Detect which cell encompasses the target text, then output its [X, Y] center coordinate. 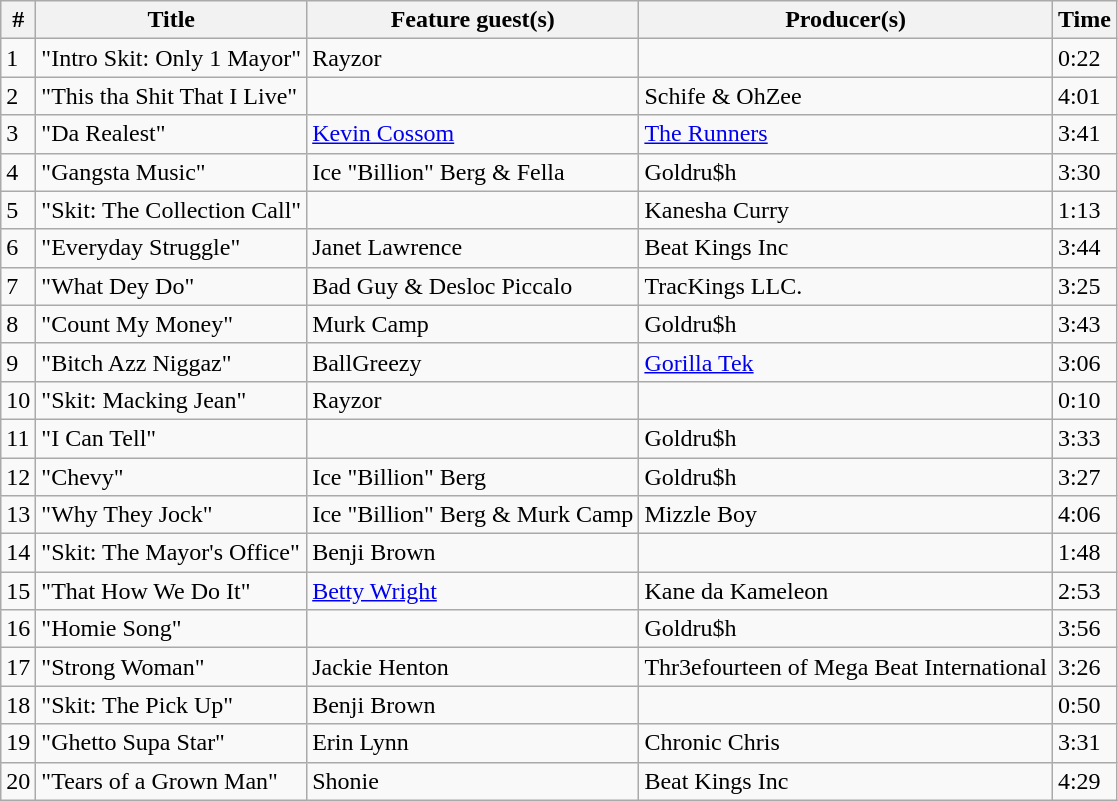
The Runners [846, 134]
13 [18, 515]
"Bitch Azz Niggaz" [172, 362]
17 [18, 667]
"Homie Song" [172, 629]
Erin Lynn [473, 743]
12 [18, 477]
1:48 [1084, 553]
"This tha Shit That I Live" [172, 96]
3:26 [1084, 667]
6 [18, 248]
"Skit: Macking Jean" [172, 400]
Kevin Cossom [473, 134]
0:22 [1084, 58]
14 [18, 553]
BallGreezy [473, 362]
2 [18, 96]
Title [172, 20]
3:43 [1084, 324]
16 [18, 629]
3:56 [1084, 629]
"Intro Skit: Only 1 Mayor" [172, 58]
Ice "Billion" Berg & Murk Camp [473, 515]
"Da Realest" [172, 134]
"Ghetto Supa Star" [172, 743]
Gorilla Tek [846, 362]
8 [18, 324]
4 [18, 172]
"Strong Woman" [172, 667]
4:06 [1084, 515]
"Gangsta Music" [172, 172]
Mizzle Boy [846, 515]
"Skit: The Mayor's Office" [172, 553]
"Count My Money" [172, 324]
"What Dey Do" [172, 286]
4:01 [1084, 96]
Feature guest(s) [473, 20]
"Why They Jock" [172, 515]
Jackie Henton [473, 667]
4:29 [1084, 781]
Betty Wright [473, 591]
Murk Camp [473, 324]
Kanesha Curry [846, 210]
18 [18, 705]
3:30 [1084, 172]
3:31 [1084, 743]
"I Can Tell" [172, 438]
Chronic Chris [846, 743]
3:41 [1084, 134]
3:06 [1084, 362]
5 [18, 210]
Shonie [473, 781]
0:10 [1084, 400]
1 [18, 58]
# [18, 20]
Ice "Billion" Berg & Fella [473, 172]
2:53 [1084, 591]
Kane da Kameleon [846, 591]
3:44 [1084, 248]
TracKings LLC. [846, 286]
"That How We Do It" [172, 591]
3:25 [1084, 286]
"Tears of a Grown Man" [172, 781]
15 [18, 591]
20 [18, 781]
Thr3efourteen of Mega Beat International [846, 667]
Schife & OhZee [846, 96]
1:13 [1084, 210]
19 [18, 743]
"Skit: The Collection Call" [172, 210]
3:33 [1084, 438]
"Skit: The Pick Up" [172, 705]
Bad Guy & Desloc Piccalo [473, 286]
Producer(s) [846, 20]
10 [18, 400]
"Everyday Struggle" [172, 248]
"Chevy" [172, 477]
Time [1084, 20]
Janet Lawrence [473, 248]
9 [18, 362]
0:50 [1084, 705]
7 [18, 286]
11 [18, 438]
3 [18, 134]
3:27 [1084, 477]
Ice "Billion" Berg [473, 477]
